Determine the [x, y] coordinate at the center of the cell enclosing the given text.  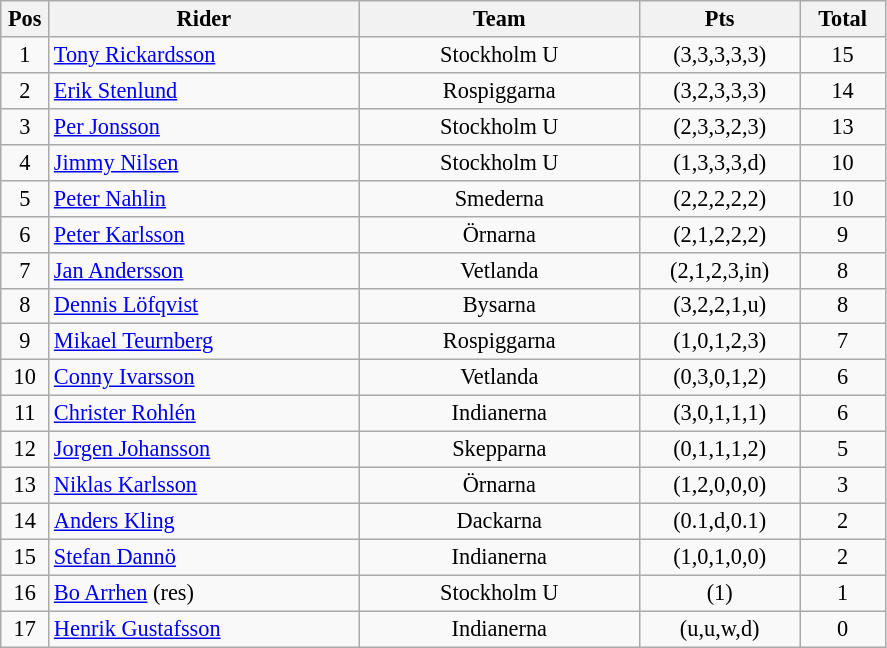
(1,0,1,0,0) [719, 557]
Anders Kling [204, 521]
Erik Stenlund [204, 90]
Tony Rickardsson [204, 55]
12 [25, 450]
(1,2,0,0,0) [719, 485]
(1,3,3,3,d) [719, 162]
(3,3,3,3,3) [719, 55]
Stefan Dannö [204, 557]
Rider [204, 19]
(0,1,1,1,2) [719, 450]
16 [25, 593]
Christer Rohlén [204, 414]
Team [499, 19]
0 [842, 629]
Mikael Teurnberg [204, 342]
Bysarna [499, 306]
4 [25, 162]
Jan Andersson [204, 270]
Pos [25, 19]
Dennis Löfqvist [204, 306]
11 [25, 414]
(2,3,3,2,3) [719, 126]
Conny Ivarsson [204, 378]
(2,1,2,3,in) [719, 270]
Niklas Karlsson [204, 485]
Pts [719, 19]
(3,2,3,3,3) [719, 90]
Smederna [499, 198]
(1,0,1,2,3) [719, 342]
Peter Karlsson [204, 234]
(0,3,0,1,2) [719, 378]
Bo Arrhen (res) [204, 593]
Jorgen Johansson [204, 450]
(u,u,w,d) [719, 629]
Jimmy Nilsen [204, 162]
(3,0,1,1,1) [719, 414]
Peter Nahlin [204, 198]
(2,1,2,2,2) [719, 234]
(0.1,d,0.1) [719, 521]
Skepparna [499, 450]
Dackarna [499, 521]
(1) [719, 593]
(2,2,2,2,2) [719, 198]
Total [842, 19]
(3,2,2,1,u) [719, 306]
Henrik Gustafsson [204, 629]
Per Jonsson [204, 126]
17 [25, 629]
